Scan for the cell matching the given text and deliver its [x, y] coordinate at center. 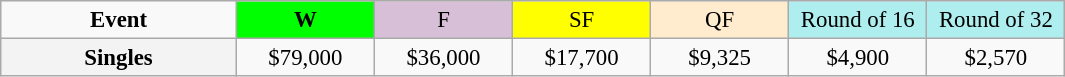
Round of 16 [858, 20]
Round of 32 [996, 20]
$36,000 [443, 58]
$2,570 [996, 58]
QF [720, 20]
Singles [119, 58]
F [443, 20]
SF [582, 20]
$79,000 [305, 58]
Event [119, 20]
$9,325 [720, 58]
$4,900 [858, 58]
$17,700 [582, 58]
W [305, 20]
